Detect which cell encompasses the target text, then output its (x, y) center coordinate. 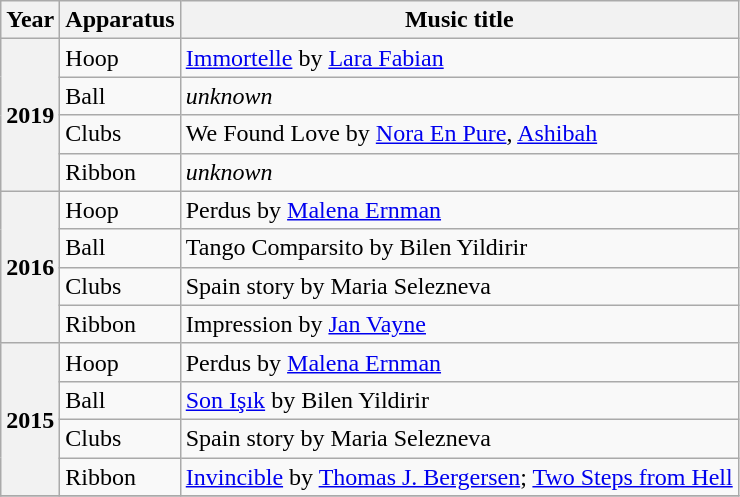
2019 (30, 115)
2015 (30, 419)
Tango Comparsito by Bilen Yildirir (459, 248)
Son Işık by Bilen Yildirir (459, 400)
Year (30, 20)
Impression by Jan Vayne (459, 324)
2016 (30, 267)
Music title (459, 20)
Invincible by Thomas J. Bergersen; Two Steps from Hell (459, 477)
We Found Love by Nora En Pure, Ashibah (459, 134)
Immortelle by Lara Fabian (459, 58)
Apparatus (120, 20)
